Identify which cell holds the provided text, then report its (x, y) central coordinate. 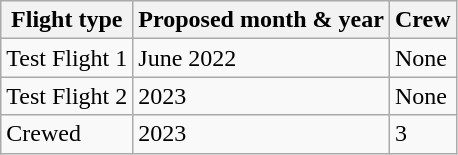
Test Flight 1 (67, 58)
3 (422, 134)
Test Flight 2 (67, 96)
Crewed (67, 134)
Proposed month & year (262, 20)
Flight type (67, 20)
Crew (422, 20)
June 2022 (262, 58)
